Determine the (x, y) coordinate at the center of the cell enclosing the given text.  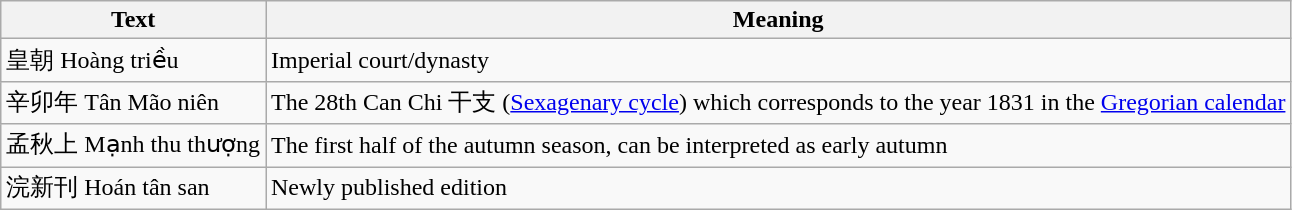
Imperial court/dynasty (778, 60)
The first half of the autumn season, can be interpreted as early autumn (778, 146)
Meaning (778, 20)
Text (134, 20)
皇朝 Hoàng triều (134, 60)
Newly published edition (778, 188)
孟秋上 Mạnh thu thượng (134, 146)
The 28th Can Chi 干支 (Sexagenary cycle) which corresponds to the year 1831 in the Gregorian calendar (778, 102)
浣新刊 Hoán tân san (134, 188)
辛卯年 Tân Mão niên (134, 102)
